Search for the cell housing the specified text and yield its (X, Y) center coordinate. 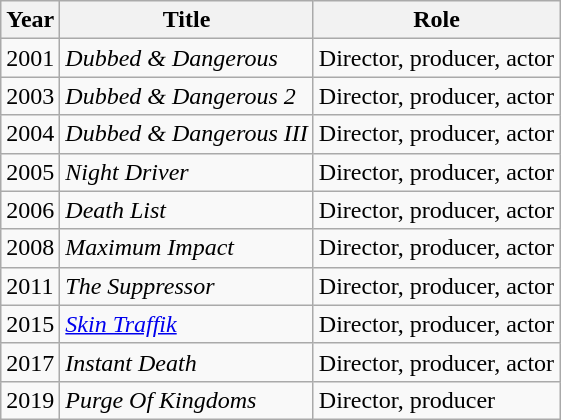
2011 (30, 286)
Instant Death (186, 362)
Director, producer (436, 400)
2001 (30, 58)
Title (186, 20)
Skin Traffik (186, 324)
Year (30, 20)
Role (436, 20)
2004 (30, 134)
2017 (30, 362)
Maximum Impact (186, 248)
Dubbed & Dangerous 2 (186, 96)
2006 (30, 210)
2015 (30, 324)
Death List (186, 210)
2005 (30, 172)
Dubbed & Dangerous (186, 58)
2003 (30, 96)
Night Driver (186, 172)
Purge Of Kingdoms (186, 400)
2019 (30, 400)
2008 (30, 248)
Dubbed & Dangerous III (186, 134)
The Suppressor (186, 286)
